Identify which cell holds the provided text, then report its (x, y) central coordinate. 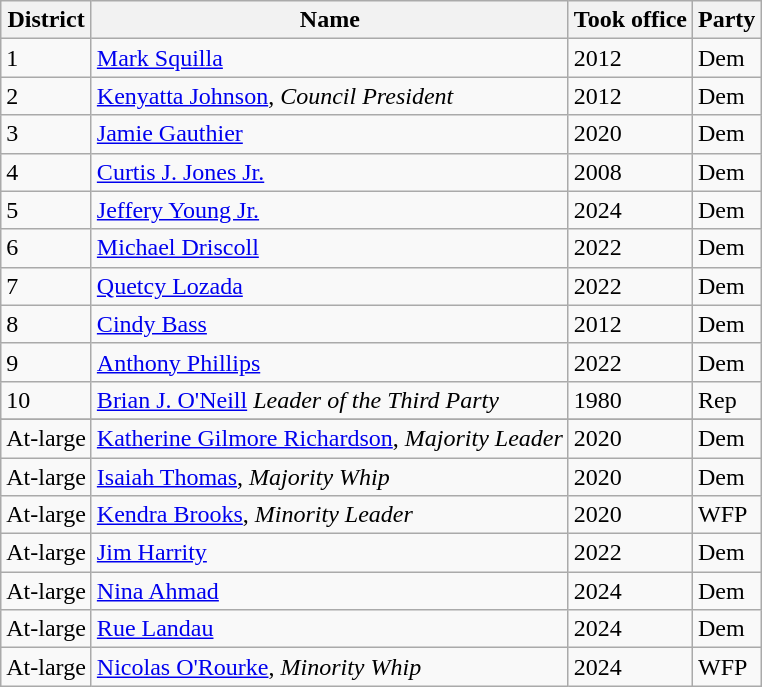
Katherine Gilmore Richardson, Majority Leader (330, 438)
10 (46, 400)
4 (46, 172)
1 (46, 58)
Name (330, 20)
5 (46, 210)
Jeffery Young Jr. (330, 210)
Cindy Bass (330, 324)
Took office (630, 20)
Anthony Phillips (330, 362)
Brian J. O'Neill Leader of the Third Party (330, 400)
Kendra Brooks, Minority Leader (330, 515)
Rep (726, 400)
Kenyatta Johnson, Council President (330, 96)
8 (46, 324)
Jamie Gauthier (330, 134)
Curtis J. Jones Jr. (330, 172)
7 (46, 286)
Michael Driscoll (330, 248)
1980 (630, 400)
6 (46, 248)
9 (46, 362)
Quetcy Lozada (330, 286)
Nina Ahmad (330, 591)
Isaiah Thomas, Majority Whip (330, 477)
Nicolas O'Rourke, Minority Whip (330, 667)
2008 (630, 172)
3 (46, 134)
Jim Harrity (330, 553)
Party (726, 20)
District (46, 20)
Mark Squilla (330, 58)
2 (46, 96)
Rue Landau (330, 629)
